Detect which cell encompasses the target text, then output its [x, y] center coordinate. 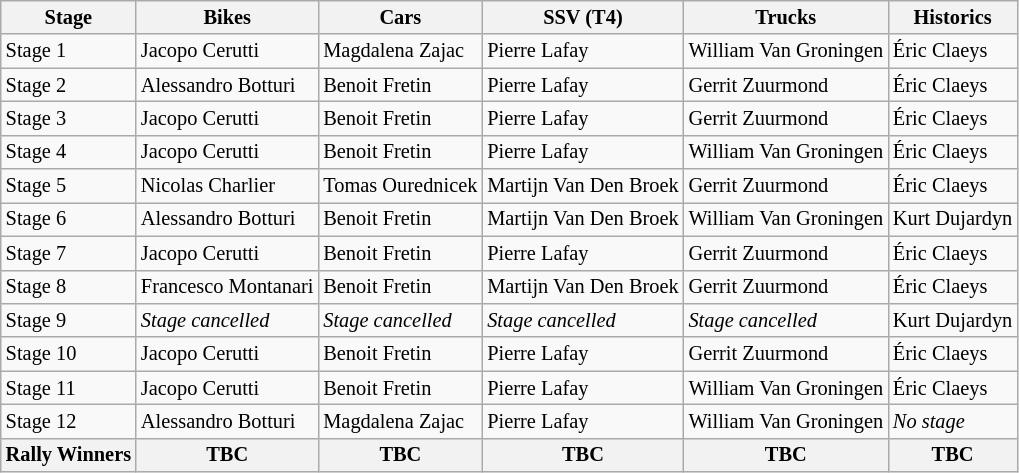
Bikes [227, 17]
Stage 10 [68, 354]
Stage 4 [68, 152]
Cars [400, 17]
Stage 11 [68, 388]
Nicolas Charlier [227, 186]
Stage [68, 17]
Stage 12 [68, 421]
Trucks [786, 17]
Stage 1 [68, 51]
Stage 5 [68, 186]
Stage 6 [68, 219]
Rally Winners [68, 455]
Francesco Montanari [227, 287]
Stage 8 [68, 287]
Stage 9 [68, 320]
Stage 3 [68, 118]
Historics [952, 17]
No stage [952, 421]
Tomas Ourednicek [400, 186]
Stage 7 [68, 253]
Stage 2 [68, 85]
SSV (T4) [582, 17]
